Return the [X, Y] coordinate for the center point of the cell that contains the specified text.  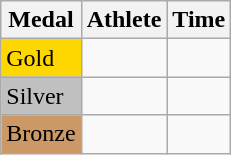
Bronze [41, 134]
Athlete [124, 20]
Gold [41, 58]
Time [199, 20]
Silver [41, 96]
Medal [41, 20]
